Locate the cell with the specified text and output its (X, Y) center coordinate. 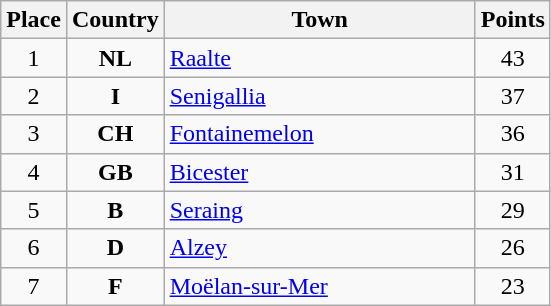
1 (34, 58)
5 (34, 210)
37 (512, 96)
Raalte (320, 58)
I (115, 96)
6 (34, 248)
36 (512, 134)
Fontainemelon (320, 134)
Place (34, 20)
3 (34, 134)
CH (115, 134)
26 (512, 248)
31 (512, 172)
Town (320, 20)
Country (115, 20)
Bicester (320, 172)
NL (115, 58)
2 (34, 96)
D (115, 248)
Seraing (320, 210)
29 (512, 210)
F (115, 286)
Moëlan-sur-Mer (320, 286)
Points (512, 20)
7 (34, 286)
4 (34, 172)
23 (512, 286)
Alzey (320, 248)
GB (115, 172)
Senigallia (320, 96)
B (115, 210)
43 (512, 58)
